Extract the [X, Y] coordinate from the center of the cell holding the provided text.  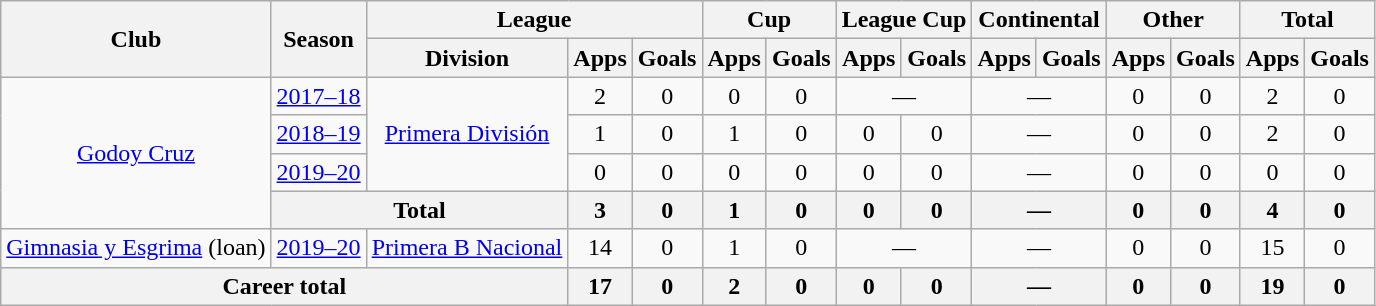
Primera División [467, 134]
Division [467, 58]
Cup [769, 20]
Continental [1039, 20]
Other [1173, 20]
15 [1272, 248]
2018–19 [318, 134]
Primera B Nacional [467, 248]
3 [600, 210]
Season [318, 39]
4 [1272, 210]
Godoy Cruz [136, 153]
League [534, 20]
2017–18 [318, 96]
19 [1272, 286]
Career total [284, 286]
Gimnasia y Esgrima (loan) [136, 248]
17 [600, 286]
Club [136, 39]
League Cup [904, 20]
14 [600, 248]
